Detect which cell encompasses the target text, then output its [X, Y] center coordinate. 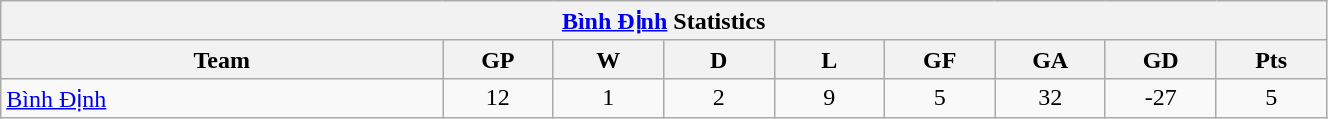
L [829, 59]
GA [1050, 59]
D [719, 59]
Bình Định [222, 98]
W [608, 59]
32 [1050, 98]
2 [719, 98]
12 [498, 98]
1 [608, 98]
Team [222, 59]
GD [1160, 59]
Bình Định Statistics [664, 21]
Pts [1272, 59]
GP [498, 59]
9 [829, 98]
-27 [1160, 98]
GF [939, 59]
